For the text-containing cell, return its midpoint in [X, Y] coordinate format. 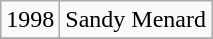
1998 [30, 20]
Sandy Menard [136, 20]
